Return (x, y) of the center of cell containing provided text 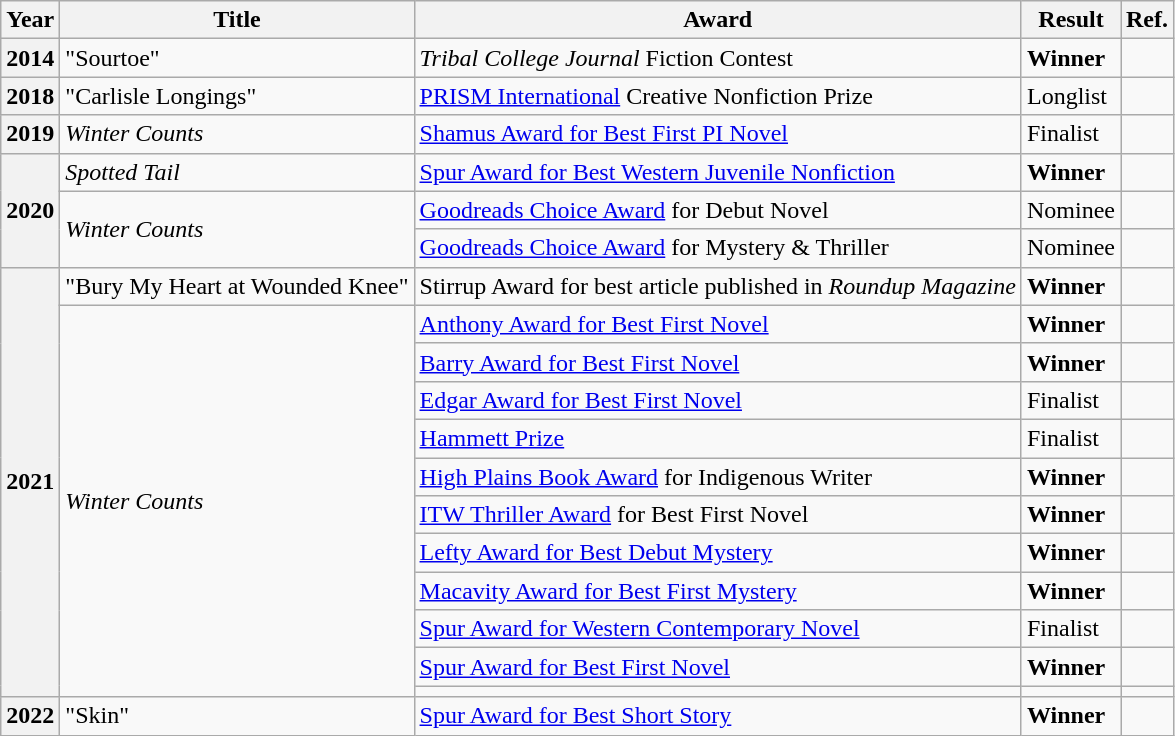
"Bury My Heart at Wounded Knee" (237, 286)
Macavity Award for Best First Mystery (718, 591)
Result (1070, 20)
Spur Award for Western Contemporary Novel (718, 629)
Spur Award for Best Western Juvenile Nonfiction (718, 172)
Barry Award for Best First Novel (718, 362)
Goodreads Choice Award for Debut Novel (718, 210)
Stirrup Award for best article published in Roundup Magazine (718, 286)
"Carlisle Longings" (237, 96)
Hammett Prize (718, 438)
"Sourtoe" (237, 58)
Edgar Award for Best First Novel (718, 400)
2018 (30, 96)
2022 (30, 716)
Tribal College Journal Fiction Contest (718, 58)
2021 (30, 482)
Award (718, 20)
ITW Thriller Award for Best First Novel (718, 515)
Shamus Award for Best First PI Novel (718, 134)
Ref. (1146, 20)
Goodreads Choice Award for Mystery & Thriller (718, 248)
Lefty Award for Best Debut Mystery (718, 553)
2020 (30, 210)
PRISM International Creative Nonfiction Prize (718, 96)
Title (237, 20)
"Skin" (237, 716)
Year (30, 20)
2014 (30, 58)
Longlist (1070, 96)
High Plains Book Award for Indigenous Writer (718, 477)
Spur Award for Best Short Story (718, 716)
Anthony Award for Best First Novel (718, 324)
2019 (30, 134)
Spotted Tail (237, 172)
Spur Award for Best First Novel (718, 667)
